Locate the cell with the specified text and output its [X, Y] center coordinate. 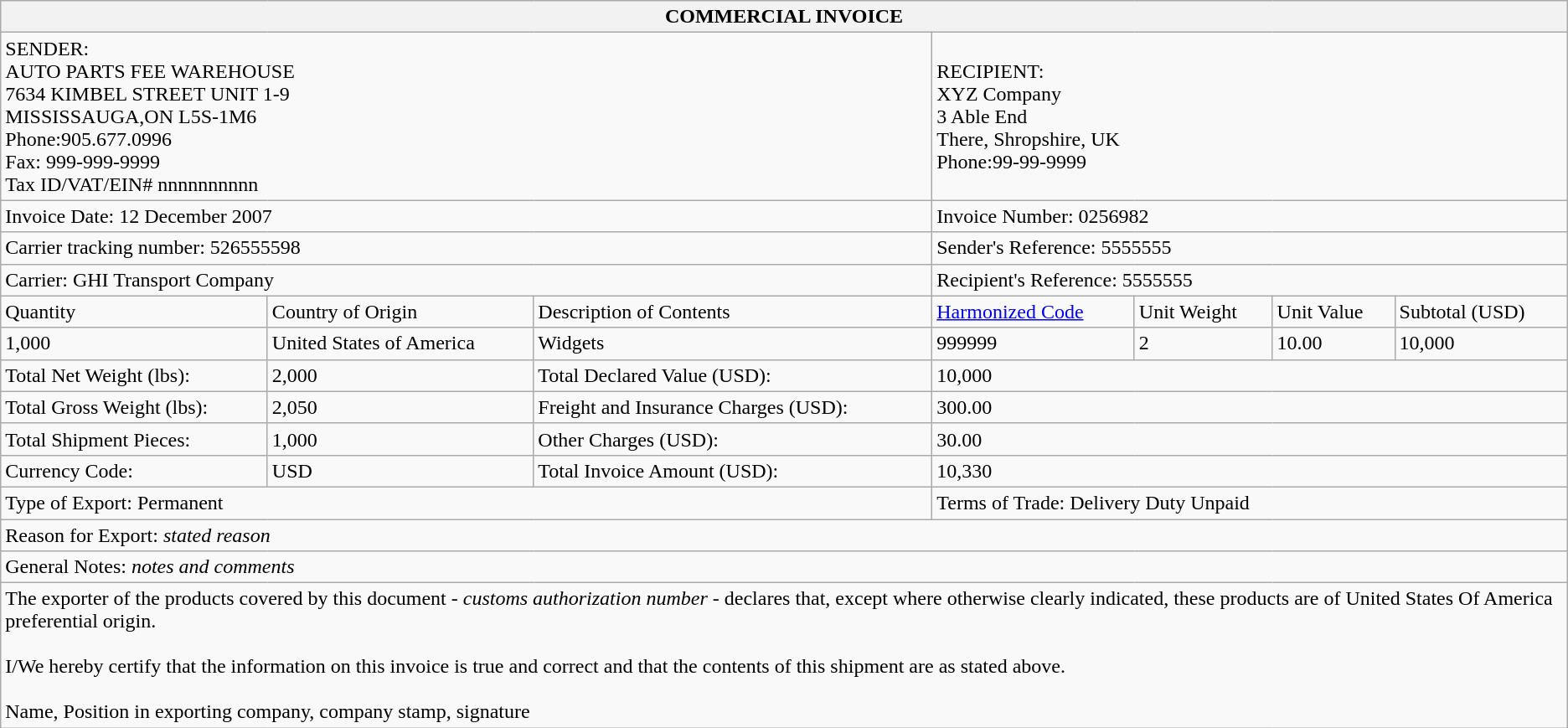
Total Net Weight (lbs): [134, 375]
Description of Contents [733, 312]
Recipient's Reference: 5555555 [1250, 280]
Carrier: GHI Transport Company [467, 280]
Total Invoice Amount (USD): [733, 471]
2 [1203, 343]
10,330 [1250, 471]
10.00 [1333, 343]
Freight and Insurance Charges (USD): [733, 407]
Subtotal (USD) [1481, 312]
Total Shipment Pieces: [134, 439]
Country of Origin [400, 312]
Reason for Export: stated reason [784, 535]
Other Charges (USD): [733, 439]
Total Gross Weight (lbs): [134, 407]
Invoice Date: 12 December 2007 [467, 216]
Total Declared Value (USD): [733, 375]
General Notes: notes and comments [784, 567]
Unit Weight [1203, 312]
COMMERCIAL INVOICE [784, 17]
USD [400, 471]
Type of Export: Permanent [467, 503]
30.00 [1250, 439]
300.00 [1250, 407]
Terms of Trade: Delivery Duty Unpaid [1250, 503]
Sender's Reference: 5555555 [1250, 248]
999999 [1034, 343]
Invoice Number: 0256982 [1250, 216]
2,000 [400, 375]
Carrier tracking number: 526555598 [467, 248]
Unit Value [1333, 312]
United States of America [400, 343]
Currency Code: [134, 471]
Harmonized Code [1034, 312]
Quantity [134, 312]
RECIPIENT:XYZ Company3 Able EndThere, Shropshire, UKPhone:99-99-9999 [1250, 116]
SENDER:AUTO PARTS FEE WAREHOUSE7634 KIMBEL STREET UNIT 1-9MISSISSAUGA,ON L5S-1M6Phone:905.677.0996Fax: 999-999-9999Tax ID/VAT/EIN# nnnnnnnnnn [467, 116]
Widgets [733, 343]
2,050 [400, 407]
